Locate the cell with the specified text and output its (X, Y) center coordinate. 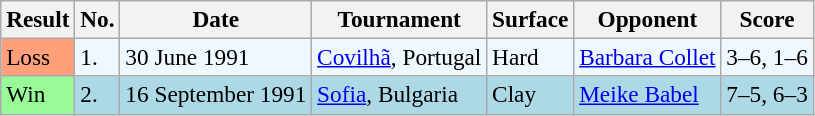
No. (98, 19)
1. (98, 57)
Barbara Collet (648, 57)
Surface (530, 19)
Covilhã, Portugal (400, 57)
Tournament (400, 19)
Result (38, 19)
Sofia, Bulgaria (400, 95)
Score (767, 19)
7–5, 6–3 (767, 95)
Hard (530, 57)
3–6, 1–6 (767, 57)
Date (216, 19)
Meike Babel (648, 95)
16 September 1991 (216, 95)
Loss (38, 57)
Opponent (648, 19)
Win (38, 95)
2. (98, 95)
Clay (530, 95)
30 June 1991 (216, 57)
